Locate the cell with the specified text and output its [x, y] center coordinate. 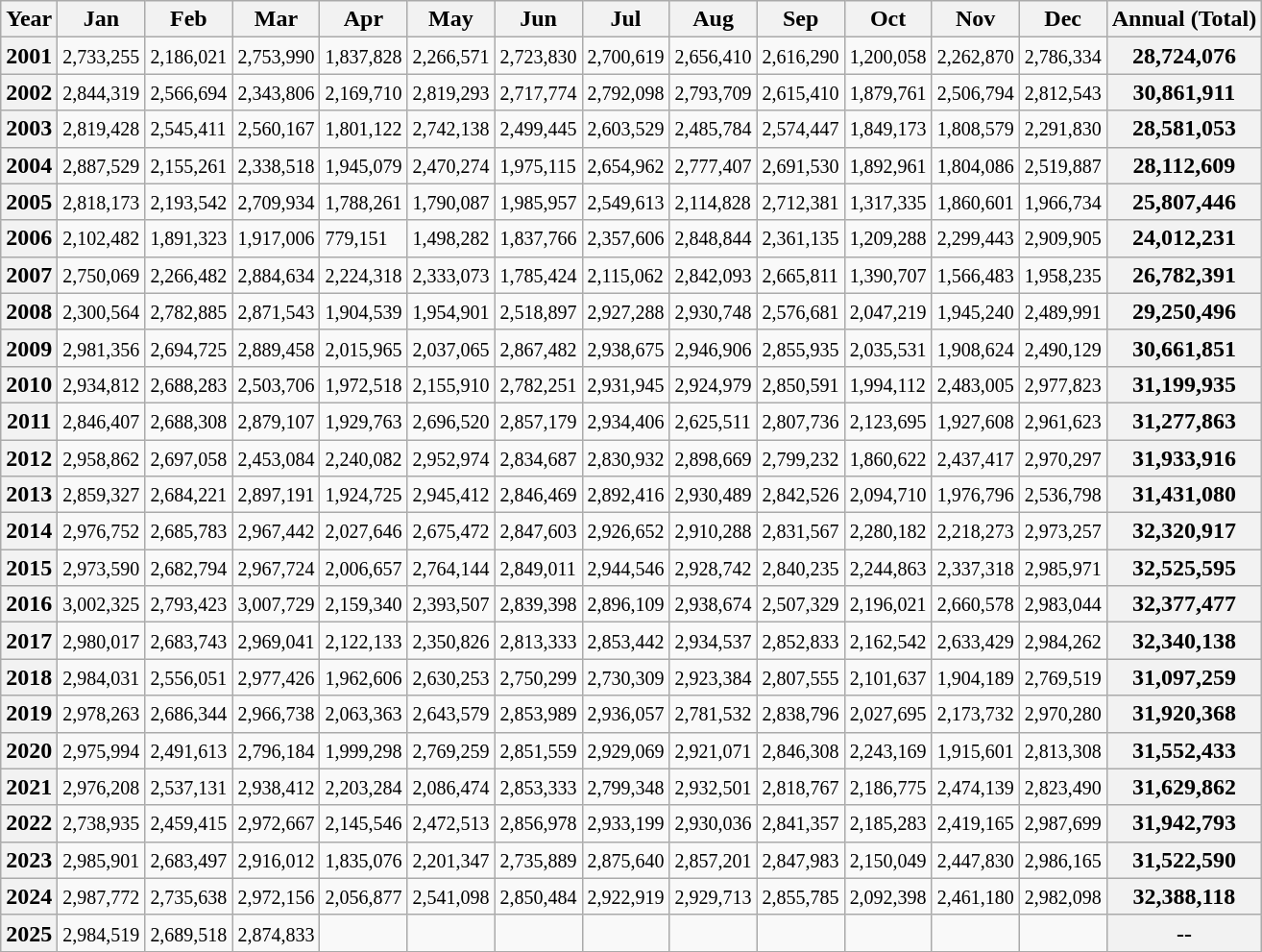
31,522,590 [1184, 860]
2,027,695 [887, 714]
Year [29, 19]
25,807,446 [1184, 202]
2,700,619 [626, 56]
2,938,674 [713, 604]
2,447,830 [976, 860]
2,976,752 [102, 531]
2,499,445 [538, 129]
1,908,624 [976, 348]
2,566,694 [188, 92]
2,537,131 [188, 787]
2,519,887 [1062, 165]
2,884,634 [277, 275]
31,629,862 [1184, 787]
2,799,232 [801, 458]
2,853,442 [626, 641]
2,921,071 [713, 750]
1,917,006 [277, 238]
2,846,308 [801, 750]
2,696,520 [451, 421]
2,898,669 [713, 458]
1,390,707 [887, 275]
2,735,889 [538, 860]
Feb [188, 19]
1,904,189 [976, 677]
2015 [29, 568]
1,860,622 [887, 458]
2,910,288 [713, 531]
2,892,416 [626, 495]
32,377,477 [1184, 604]
1,317,335 [887, 202]
779,151 [363, 238]
2,549,613 [626, 202]
2024 [29, 896]
2,846,469 [538, 495]
2,852,833 [801, 641]
1,498,282 [451, 238]
2,507,329 [801, 604]
2,155,261 [188, 165]
2,769,259 [451, 750]
2,978,263 [102, 714]
2,333,073 [451, 275]
2,733,255 [102, 56]
2,625,511 [713, 421]
2,985,971 [1062, 568]
2,958,862 [102, 458]
2,857,179 [538, 421]
2,846,407 [102, 421]
2,839,398 [538, 604]
2014 [29, 531]
1,927,608 [976, 421]
2,357,606 [626, 238]
2,840,235 [801, 568]
2,686,344 [188, 714]
2,015,965 [363, 348]
31,552,433 [1184, 750]
1,835,076 [363, 860]
2,742,138 [451, 129]
2,086,474 [451, 787]
2,753,990 [277, 56]
2,712,381 [801, 202]
2,972,156 [277, 896]
2,185,283 [887, 823]
2,338,518 [277, 165]
2,173,732 [976, 714]
2,838,796 [801, 714]
31,431,080 [1184, 495]
2,980,017 [102, 641]
2,985,901 [102, 860]
Oct [887, 19]
26,782,391 [1184, 275]
2,723,830 [538, 56]
2,483,005 [976, 384]
2,859,327 [102, 495]
28,112,609 [1184, 165]
1,999,298 [363, 750]
2,660,578 [976, 604]
2,491,613 [188, 750]
2,240,082 [363, 458]
32,388,118 [1184, 896]
2,201,347 [451, 860]
Jul [626, 19]
1,804,086 [976, 165]
2,735,638 [188, 896]
2,665,811 [801, 275]
2,169,710 [363, 92]
2,102,482 [102, 238]
2,186,775 [887, 787]
2,615,410 [801, 92]
2,967,724 [277, 568]
2,123,695 [887, 421]
2,799,348 [626, 787]
2019 [29, 714]
2,936,057 [626, 714]
2,934,406 [626, 421]
2,841,357 [801, 823]
2,682,794 [188, 568]
31,097,259 [1184, 677]
2,688,308 [188, 421]
2,932,501 [713, 787]
31,942,793 [1184, 823]
2,973,257 [1062, 531]
2,145,546 [363, 823]
2,929,069 [626, 750]
2,847,983 [801, 860]
1,985,957 [538, 202]
Dec [1062, 19]
2001 [29, 56]
2,926,652 [626, 531]
2,159,340 [363, 604]
2,867,482 [538, 348]
2,266,482 [188, 275]
2,541,098 [451, 896]
2,944,546 [626, 568]
Mar [277, 19]
2,972,667 [277, 823]
2,970,280 [1062, 714]
2,769,519 [1062, 677]
2,849,011 [538, 568]
2,853,989 [538, 714]
2,459,415 [188, 823]
2,155,910 [451, 384]
1,958,235 [1062, 275]
2,976,208 [102, 787]
2,697,058 [188, 458]
1,954,901 [451, 311]
32,320,917 [1184, 531]
2,616,290 [801, 56]
1,209,288 [887, 238]
2,419,165 [976, 823]
2005 [29, 202]
1,785,424 [538, 275]
2,952,974 [451, 458]
28,724,076 [1184, 56]
2004 [29, 165]
2022 [29, 823]
2,035,531 [887, 348]
2,781,532 [713, 714]
Aug [713, 19]
2,897,191 [277, 495]
31,933,916 [1184, 458]
2,983,044 [1062, 604]
2,844,319 [102, 92]
30,861,911 [1184, 92]
30,661,851 [1184, 348]
2,603,529 [626, 129]
2,203,284 [363, 787]
2,981,356 [102, 348]
2002 [29, 92]
2,819,428 [102, 129]
2,470,274 [451, 165]
2,461,180 [976, 896]
2,984,031 [102, 677]
2,738,935 [102, 823]
2,973,590 [102, 568]
1,976,796 [976, 495]
1,808,579 [976, 129]
Jan [102, 19]
24,012,231 [1184, 238]
2,063,363 [363, 714]
2,764,144 [451, 568]
2,691,530 [801, 165]
2,938,675 [626, 348]
2009 [29, 348]
1,837,766 [538, 238]
2,685,783 [188, 531]
2020 [29, 750]
2021 [29, 787]
1,966,734 [1062, 202]
2025 [29, 933]
2,437,417 [976, 458]
2,218,273 [976, 531]
2,243,169 [887, 750]
2,485,784 [713, 129]
2,793,709 [713, 92]
2,689,518 [188, 933]
2008 [29, 311]
29,250,496 [1184, 311]
1,879,761 [887, 92]
2,792,098 [626, 92]
2,875,640 [626, 860]
Apr [363, 19]
2,782,251 [538, 384]
2,150,049 [887, 860]
1,200,058 [887, 56]
2,977,426 [277, 677]
1,994,112 [887, 384]
2,813,308 [1062, 750]
2,830,932 [626, 458]
2,545,411 [188, 129]
2023 [29, 860]
2,556,051 [188, 677]
2,818,767 [801, 787]
2,857,201 [713, 860]
2016 [29, 604]
3,007,729 [277, 604]
2,027,646 [363, 531]
2,536,798 [1062, 495]
2,982,098 [1062, 896]
Nov [976, 19]
2,984,262 [1062, 641]
1,849,173 [887, 129]
2,793,423 [188, 604]
2,101,637 [887, 677]
2,987,699 [1062, 823]
2,633,429 [976, 641]
2,930,036 [713, 823]
2,656,410 [713, 56]
2,730,309 [626, 677]
2,709,934 [277, 202]
2,750,299 [538, 677]
2,855,935 [801, 348]
2,224,318 [363, 275]
2,560,167 [277, 129]
2,291,830 [1062, 129]
2,929,713 [713, 896]
2,850,484 [538, 896]
2,916,012 [277, 860]
2,807,736 [801, 421]
2,970,297 [1062, 458]
2,262,870 [976, 56]
1,566,483 [976, 275]
Annual (Total) [1184, 19]
2,975,994 [102, 750]
1,924,725 [363, 495]
2,842,526 [801, 495]
2,186,021 [188, 56]
2,807,555 [801, 677]
2,393,507 [451, 604]
3,002,325 [102, 604]
2,928,742 [713, 568]
2,819,293 [451, 92]
2,969,041 [277, 641]
1,801,122 [363, 129]
2,350,826 [451, 641]
2,490,129 [1062, 348]
1,891,323 [188, 238]
32,340,138 [1184, 641]
2,961,623 [1062, 421]
2,300,564 [102, 311]
2,337,318 [976, 568]
2,931,945 [626, 384]
2,796,184 [277, 750]
2,922,919 [626, 896]
1,975,115 [538, 165]
2,047,219 [887, 311]
31,199,935 [1184, 384]
2,945,412 [451, 495]
2,847,603 [538, 531]
2,823,490 [1062, 787]
2,574,447 [801, 129]
2,909,905 [1062, 238]
1,892,961 [887, 165]
May [451, 19]
2,934,537 [713, 641]
2,162,542 [887, 641]
2,343,806 [277, 92]
2,786,334 [1062, 56]
2,851,559 [538, 750]
2,122,133 [363, 641]
1,945,079 [363, 165]
2,299,443 [976, 238]
2,006,657 [363, 568]
2,927,288 [626, 311]
2012 [29, 458]
2,831,567 [801, 531]
2,361,135 [801, 238]
2,777,407 [713, 165]
2,887,529 [102, 165]
2,750,069 [102, 275]
2,933,199 [626, 823]
2,453,084 [277, 458]
2,850,591 [801, 384]
2,855,785 [801, 896]
2,984,519 [102, 933]
2,115,062 [626, 275]
1,788,261 [363, 202]
2,654,962 [626, 165]
2,856,978 [538, 823]
2,472,513 [451, 823]
1,945,240 [976, 311]
1,904,539 [363, 311]
2,946,906 [713, 348]
2,874,833 [277, 933]
2,966,738 [277, 714]
2,987,772 [102, 896]
32,525,595 [1184, 568]
2,694,725 [188, 348]
2010 [29, 384]
2,094,710 [887, 495]
2,056,877 [363, 896]
1,915,601 [976, 750]
31,277,863 [1184, 421]
2003 [29, 129]
2,923,384 [713, 677]
1,837,828 [363, 56]
2,967,442 [277, 531]
Jun [538, 19]
2,193,542 [188, 202]
2,506,794 [976, 92]
2,037,065 [451, 348]
2,266,571 [451, 56]
2,630,253 [451, 677]
2,818,173 [102, 202]
2,683,743 [188, 641]
2,474,139 [976, 787]
2,244,863 [887, 568]
2,930,489 [713, 495]
2,871,543 [277, 311]
2,924,979 [713, 384]
2,196,021 [887, 604]
2,114,828 [713, 202]
2,782,885 [188, 311]
2,489,991 [1062, 311]
2,684,221 [188, 495]
2,675,472 [451, 531]
-- [1184, 933]
Sep [801, 19]
28,581,053 [1184, 129]
2011 [29, 421]
2,280,182 [887, 531]
2,576,681 [801, 311]
2,842,093 [713, 275]
2,092,398 [887, 896]
2,643,579 [451, 714]
2013 [29, 495]
2018 [29, 677]
2,934,812 [102, 384]
2,717,774 [538, 92]
2,813,333 [538, 641]
2,977,823 [1062, 384]
1,962,606 [363, 677]
2,518,897 [538, 311]
1,929,763 [363, 421]
2,683,497 [188, 860]
2,889,458 [277, 348]
1,860,601 [976, 202]
31,920,368 [1184, 714]
2,853,333 [538, 787]
2,503,706 [277, 384]
2,812,543 [1062, 92]
2,986,165 [1062, 860]
2,896,109 [626, 604]
2,834,687 [538, 458]
2,930,748 [713, 311]
2,688,283 [188, 384]
2,938,412 [277, 787]
1,972,518 [363, 384]
1,790,087 [451, 202]
2007 [29, 275]
2006 [29, 238]
2,879,107 [277, 421]
2017 [29, 641]
2,848,844 [713, 238]
